Return [x, y] of the center of cell containing provided text 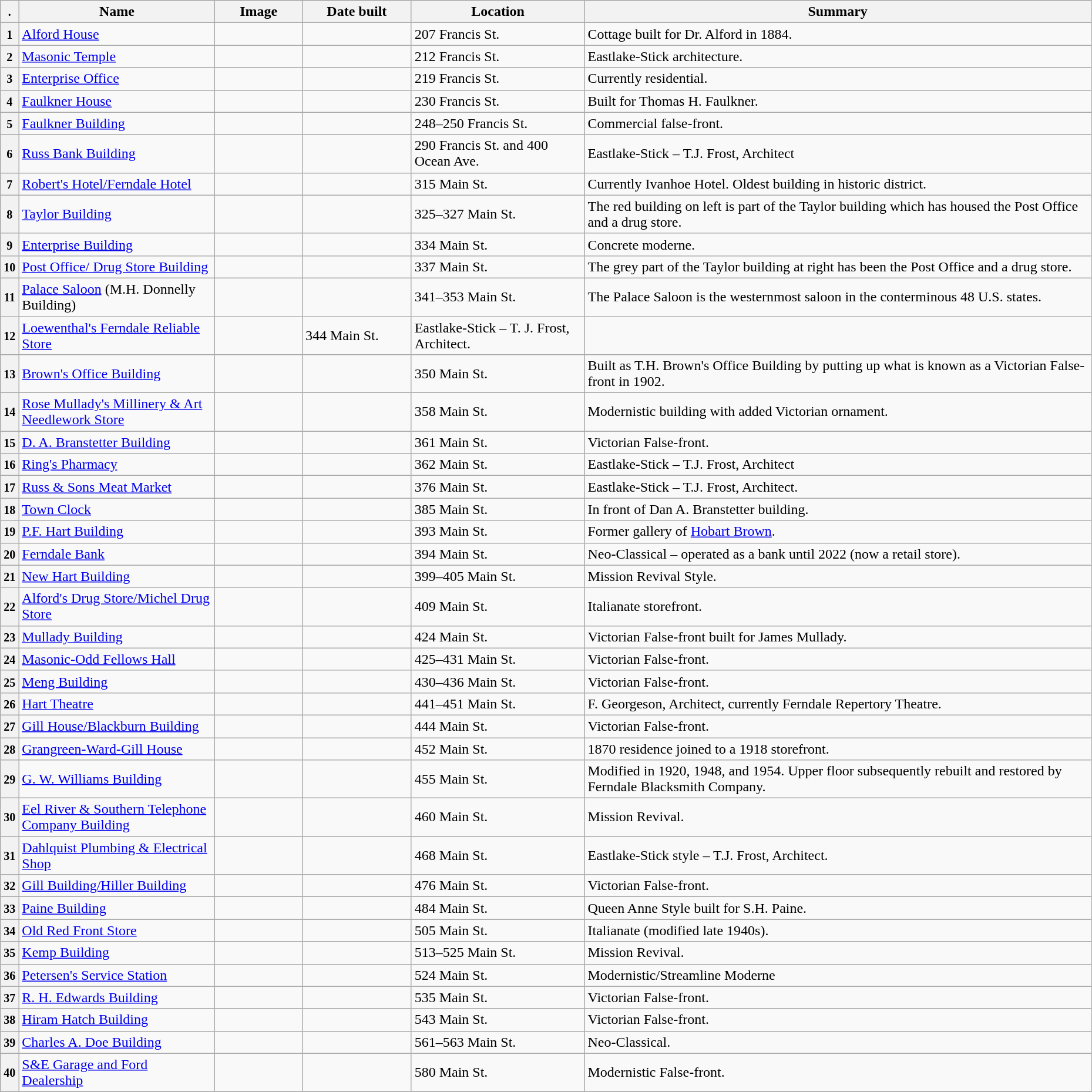
S&E Garage and Ford Dealership [117, 1073]
24 [9, 659]
1870 residence joined to a 1918 storefront. [838, 749]
468 Main St. [498, 855]
Modified in 1920, 1948, and 1954. Upper floor subsequently rebuilt and restored by Ferndale Blacksmith Company. [838, 779]
Town Clock [117, 509]
Robert's Hotel/Ferndale Hotel [117, 184]
476 Main St. [498, 886]
Grangreen-Ward-Gill House [117, 749]
543 Main St. [498, 1020]
Built for Thomas H. Faulkner. [838, 101]
430–436 Main St. [498, 681]
Hiram Hatch Building [117, 1020]
Cottage built for Dr. Alford in 1884. [838, 34]
441–451 Main St. [498, 704]
393 Main St. [498, 532]
Gill House/Blackburn Building [117, 726]
315 Main St. [498, 184]
29 [9, 779]
32 [9, 886]
27 [9, 726]
Faulkner House [117, 101]
Hart Theatre [117, 704]
505 Main St. [498, 930]
Kemp Building [117, 953]
Charles A. Doe Building [117, 1042]
325–327 Main St. [498, 214]
37 [9, 997]
23 [9, 637]
20 [9, 554]
484 Main St. [498, 908]
460 Main St. [498, 818]
The Palace Saloon is the westernmost saloon in the conterminous 48 U.S. states. [838, 297]
8 [9, 214]
9 [9, 244]
12 [9, 335]
535 Main St. [498, 997]
33 [9, 908]
35 [9, 953]
385 Main St. [498, 509]
15 [9, 442]
Concrete moderne. [838, 244]
18 [9, 509]
36 [9, 975]
Queen Anne Style built for S.H. Paine. [838, 908]
444 Main St. [498, 726]
30 [9, 818]
Image [258, 12]
394 Main St. [498, 554]
P.F. Hart Building [117, 532]
Eel River & Southern Telephone Company Building [117, 818]
341–353 Main St. [498, 297]
11 [9, 297]
4 [9, 101]
337 Main St. [498, 267]
22 [9, 606]
. [9, 12]
399–405 Main St. [498, 576]
F. Georgeson, Architect, currently Ferndale Repertory Theatre. [838, 704]
Taylor Building [117, 214]
7 [9, 184]
424 Main St. [498, 637]
376 Main St. [498, 487]
14 [9, 412]
New Hart Building [117, 576]
Old Red Front Store [117, 930]
10 [9, 267]
Alford's Drug Store/Michel Drug Store [117, 606]
Paine Building [117, 908]
Eastlake-Stick style – T.J. Frost, Architect. [838, 855]
Russ Bank Building [117, 154]
362 Main St. [498, 465]
G. W. Williams Building [117, 779]
513–525 Main St. [498, 953]
Masonic Temple [117, 56]
Brown's Office Building [117, 374]
6 [9, 154]
Italianate storefront. [838, 606]
Built as T.H. Brown's Office Building by putting up what is known as a Victorian False-front in 1902. [838, 374]
580 Main St. [498, 1073]
Alford House [117, 34]
28 [9, 749]
1 [9, 34]
25 [9, 681]
Palace Saloon (M.H. Donnelly Building) [117, 297]
In front of Dan A. Branstetter building. [838, 509]
Faulkner Building [117, 123]
Mission Revival Style. [838, 576]
361 Main St. [498, 442]
Modernistic building with added Victorian ornament. [838, 412]
Eastlake-Stick – T.J. Frost, Architect. [838, 487]
455 Main St. [498, 779]
2 [9, 56]
524 Main St. [498, 975]
Enterprise Office [117, 79]
34 [9, 930]
Ring's Pharmacy [117, 465]
Enterprise Building [117, 244]
Eastlake-Stick architecture. [838, 56]
Masonic-Odd Fellows Hall [117, 659]
39 [9, 1042]
The grey part of the Taylor building at right has been the Post Office and a drug store. [838, 267]
350 Main St. [498, 374]
344 Main St. [357, 335]
Loewenthal's Ferndale Reliable Store [117, 335]
Petersen's Service Station [117, 975]
3 [9, 79]
26 [9, 704]
207 Francis St. [498, 34]
334 Main St. [498, 244]
Gill Building/Hiller Building [117, 886]
40 [9, 1073]
425–431 Main St. [498, 659]
Meng Building [117, 681]
Commercial false-front. [838, 123]
290 Francis St. and 400 Ocean Ave. [498, 154]
31 [9, 855]
230 Francis St. [498, 101]
38 [9, 1020]
Neo-Classical – operated as a bank until 2022 (now a retail store). [838, 554]
21 [9, 576]
358 Main St. [498, 412]
D. A. Branstetter Building [117, 442]
16 [9, 465]
Mullady Building [117, 637]
13 [9, 374]
Summary [838, 12]
Location [498, 12]
Name [117, 12]
Dahlquist Plumbing & Electrical Shop [117, 855]
Currently Ivanhoe Hotel. Oldest building in historic district. [838, 184]
409 Main St. [498, 606]
Russ & Sons Meat Market [117, 487]
5 [9, 123]
452 Main St. [498, 749]
Date built [357, 12]
212 Francis St. [498, 56]
R. H. Edwards Building [117, 997]
Modernistic False-front. [838, 1073]
19 [9, 532]
Italianate (modified late 1940s). [838, 930]
561–563 Main St. [498, 1042]
Ferndale Bank [117, 554]
Eastlake-Stick – T. J. Frost, Architect. [498, 335]
Victorian False-front built for James Mullady. [838, 637]
219 Francis St. [498, 79]
Rose Mullady's Millinery & Art Needlework Store [117, 412]
Currently residential. [838, 79]
Neo-Classical. [838, 1042]
The red building on left is part of the Taylor building which has housed the Post Office and a drug store. [838, 214]
248–250 Francis St. [498, 123]
Modernistic/Streamline Moderne [838, 975]
17 [9, 487]
Former gallery of Hobart Brown. [838, 532]
Post Office/ Drug Store Building [117, 267]
